Scan for the cell matching the given text and deliver its [x, y] coordinate at center. 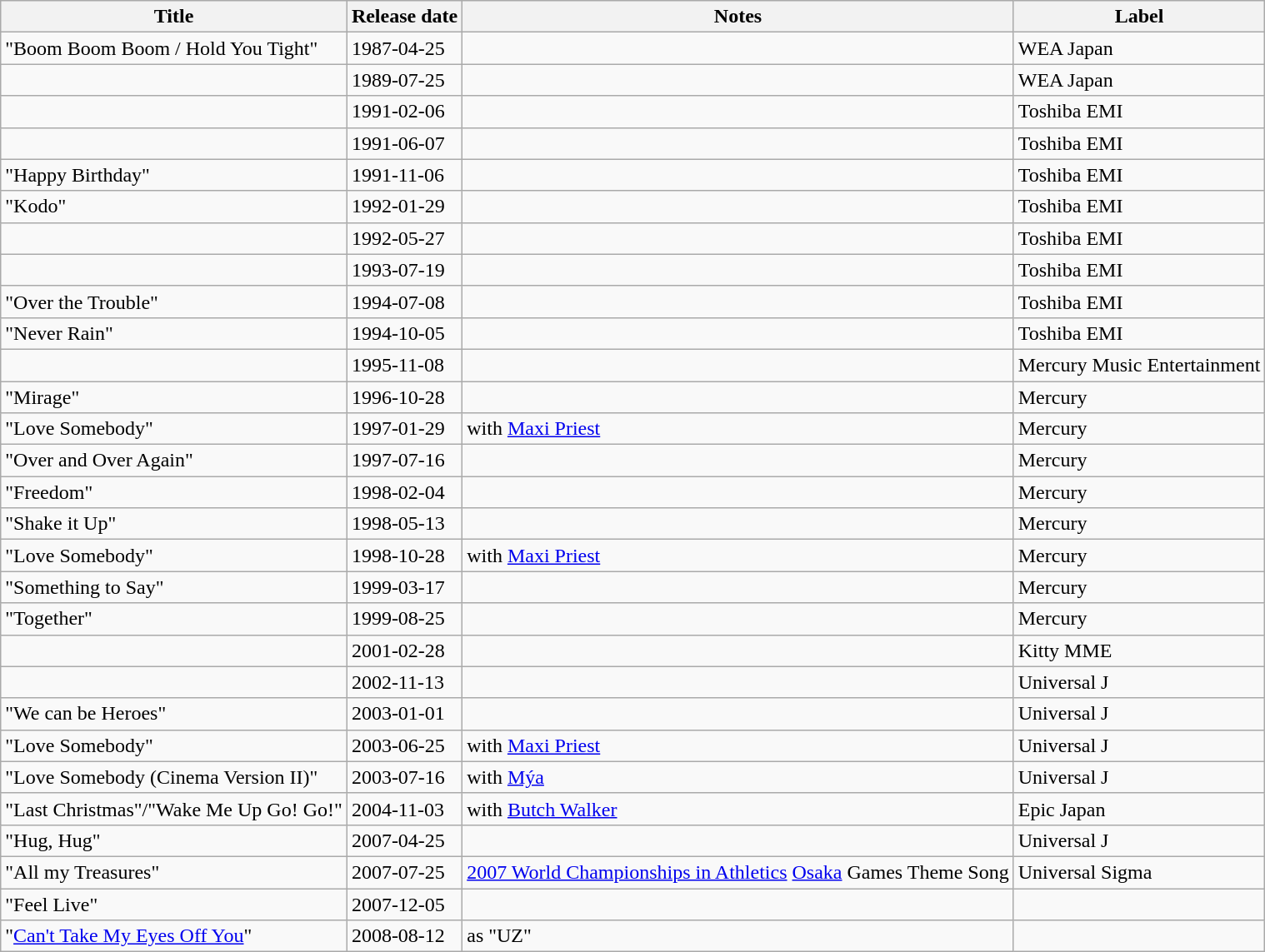
"Shake it Up" [174, 524]
1999-03-17 [404, 587]
"Hug, Hug" [174, 840]
"All my Treasures" [174, 872]
"Happy Birthday" [174, 175]
Universal Sigma [1139, 872]
"Feel Live" [174, 904]
2007 World Championships in Athletics Osaka Games Theme Song [738, 872]
1991-06-07 [404, 143]
"Something to Say" [174, 587]
"Never Rain" [174, 333]
2003-01-01 [404, 714]
"We can be Heroes" [174, 714]
"Over the Trouble" [174, 302]
"Love Somebody (Cinema Version II)" [174, 777]
1991-11-06 [404, 175]
1992-05-27 [404, 238]
1987-04-25 [404, 48]
1997-01-29 [404, 429]
with Mýa [738, 777]
Release date [404, 17]
2003-07-16 [404, 777]
1998-10-28 [404, 556]
2002-11-13 [404, 682]
1994-10-05 [404, 333]
1994-07-08 [404, 302]
as "UZ" [738, 936]
"Together" [174, 619]
2001-02-28 [404, 650]
Title [174, 17]
2007-04-25 [404, 840]
1996-10-28 [404, 397]
1998-02-04 [404, 492]
1998-05-13 [404, 524]
"Mirage" [174, 397]
"Freedom" [174, 492]
2007-07-25 [404, 872]
"Last Christmas"/"Wake Me Up Go! Go!" [174, 809]
"Can't Take My Eyes Off You" [174, 936]
1995-11-08 [404, 365]
Epic Japan [1139, 809]
"Over and Over Again" [174, 461]
Notes [738, 17]
1993-07-19 [404, 270]
1992-01-29 [404, 207]
2008-08-12 [404, 936]
2007-12-05 [404, 904]
"Kodo" [174, 207]
1997-07-16 [404, 461]
"Boom Boom Boom / Hold You Tight" [174, 48]
Kitty MME [1139, 650]
1989-07-25 [404, 80]
1991-02-06 [404, 112]
Label [1139, 17]
2003-06-25 [404, 745]
Mercury Music Entertainment [1139, 365]
with Butch Walker [738, 809]
1999-08-25 [404, 619]
2004-11-03 [404, 809]
